For the text-containing cell, return its midpoint in [X, Y] coordinate format. 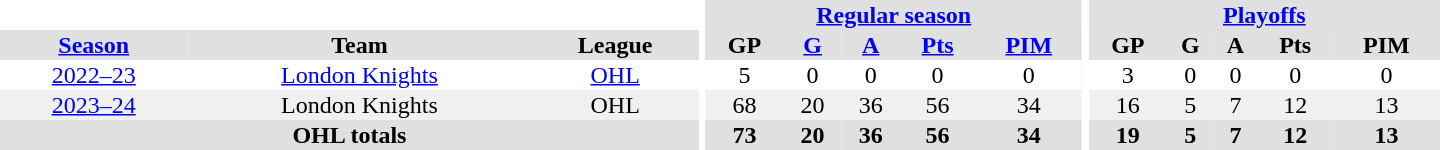
68 [744, 105]
2022–23 [94, 75]
Regular season [894, 15]
16 [1128, 105]
Playoffs [1264, 15]
Team [359, 45]
Season [94, 45]
3 [1128, 75]
League [614, 45]
73 [744, 135]
2023–24 [94, 105]
OHL totals [350, 135]
19 [1128, 135]
